Pinpoint the cell where the given text exists, returning its (X, Y) midpoint coordinate. 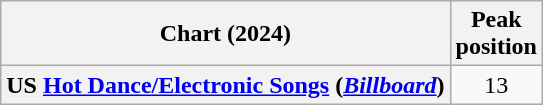
Peakposition (496, 34)
Chart (2024) (226, 34)
US Hot Dance/Electronic Songs (Billboard) (226, 85)
13 (496, 85)
